Search for the cell housing the specified text and yield its [X, Y] center coordinate. 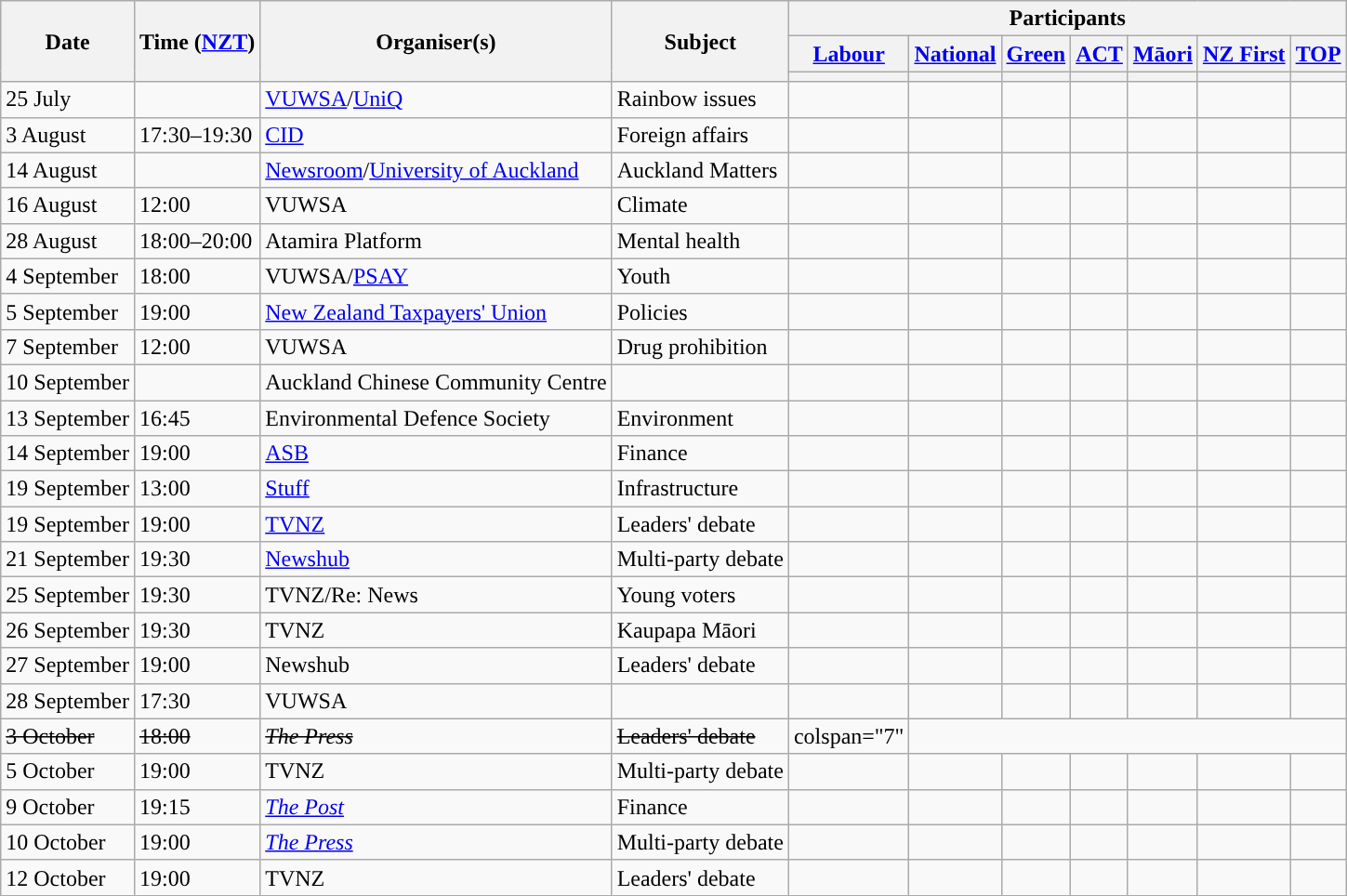
TOP [1318, 54]
16:45 [197, 417]
Climate [700, 205]
Auckland Matters [700, 170]
14 August [68, 170]
Date [68, 41]
ASB [436, 454]
Infrastructure [700, 489]
Youth [700, 276]
14 September [68, 454]
Atamira Platform [436, 241]
VUWSA/UniQ [436, 99]
Newsroom/University of Auckland [436, 170]
New Zealand Taxpayers' Union [436, 311]
NZ First [1244, 54]
17:30–19:30 [197, 135]
colspan="7" [849, 736]
ACT [1100, 54]
Māori [1162, 54]
5 October [68, 771]
VUWSA/PSAY [436, 276]
Subject [700, 41]
Mental health [700, 241]
13 September [68, 417]
25 September [68, 595]
The Post [436, 807]
3 October [68, 736]
National [956, 54]
9 October [68, 807]
18:00–20:00 [197, 241]
Environmental Defence Society [436, 417]
Environment [700, 417]
Young voters [700, 595]
27 September [68, 665]
TVNZ/Re: News [436, 595]
Organiser(s) [436, 41]
25 July [68, 99]
16 August [68, 205]
10 September [68, 382]
Participants [1067, 19]
28 August [68, 241]
17:30 [197, 701]
13:00 [197, 489]
Kaupapa Māori [700, 630]
28 September [68, 701]
Labour [849, 54]
21 September [68, 560]
Policies [700, 311]
CID [436, 135]
Stuff [436, 489]
4 September [68, 276]
5 September [68, 311]
26 September [68, 630]
Rainbow issues [700, 99]
Auckland Chinese Community Centre [436, 382]
Foreign affairs [700, 135]
3 August [68, 135]
19:15 [197, 807]
Green [1036, 54]
10 October [68, 842]
Time (NZT) [197, 41]
Drug prohibition [700, 347]
12 October [68, 877]
7 September [68, 347]
